Identify which cell holds the provided text, then report its (X, Y) central coordinate. 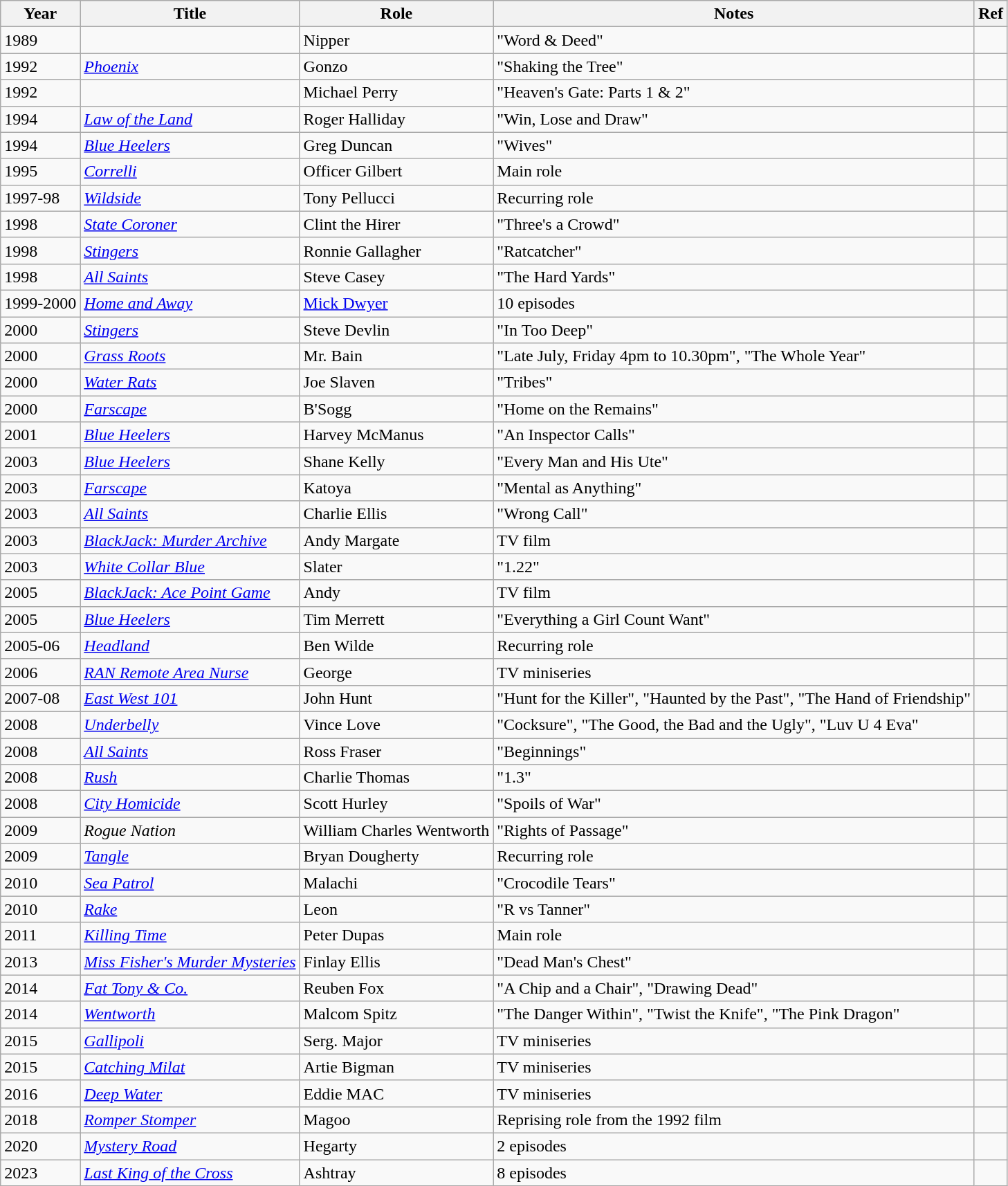
Malachi (396, 883)
Ross Fraser (396, 751)
Rogue Nation (190, 830)
"Wives" (734, 145)
Hegarty (396, 1146)
Ref (991, 14)
"Dead Man's Chest" (734, 962)
Joe Slaven (396, 383)
2018 (40, 1120)
Andy (396, 593)
"The Danger Within", "Twist the Knife", "The Pink Dragon" (734, 1014)
B'Sogg (396, 409)
"1.22" (734, 567)
"Every Man and His Ute" (734, 462)
Nipper (396, 40)
Gonzo (396, 66)
Mr. Bain (396, 356)
Bryan Dougherty (396, 857)
2023 (40, 1173)
"R vs Tanner" (734, 909)
Slater (396, 567)
Andy Margate (396, 540)
Peter Dupas (396, 936)
Role (396, 14)
"Home on the Remains" (734, 409)
Headland (190, 646)
"Heaven's Gate: Parts 1 & 2" (734, 93)
Katoya (396, 488)
1995 (40, 172)
Mick Dwyer (396, 303)
"Hunt for the Killer", "Haunted by the Past", "The Hand of Friendship" (734, 698)
Vince Love (396, 724)
Year (40, 14)
Ronnie Gallagher (396, 250)
Miss Fisher's Murder Mysteries (190, 962)
Scott Hurley (396, 804)
"Win, Lose and Draw" (734, 119)
Fat Tony & Co. (190, 988)
2007-08 (40, 698)
2013 (40, 962)
"Shaking the Tree" (734, 66)
Reuben Fox (396, 988)
"The Hard Yards" (734, 277)
Steve Devlin (396, 330)
Ben Wilde (396, 646)
"Word & Deed" (734, 40)
"Beginnings" (734, 751)
"Cocksure", "The Good, the Bad and the Ugly", "Luv U 4 Eva" (734, 724)
Leon (396, 909)
Grass Roots (190, 356)
2011 (40, 936)
Harvey McManus (396, 435)
Serg. Major (396, 1041)
Mystery Road (190, 1146)
William Charles Wentworth (396, 830)
Steve Casey (396, 277)
2005-06 (40, 646)
8 episodes (734, 1173)
Roger Halliday (396, 119)
Officer Gilbert (396, 172)
Artie Bigman (396, 1067)
Finlay Ellis (396, 962)
RAN Remote Area Nurse (190, 672)
Law of the Land (190, 119)
"Late July, Friday 4pm to 10.30pm", "The Whole Year" (734, 356)
Wildside (190, 198)
Killing Time (190, 936)
Michael Perry (396, 93)
2016 (40, 1093)
Tangle (190, 857)
BlackJack: Ace Point Game (190, 593)
Last King of the Cross (190, 1173)
Wentworth (190, 1014)
White Collar Blue (190, 567)
Tony Pellucci (396, 198)
"Three's a Crowd" (734, 224)
Romper Stomper (190, 1120)
Clint the Hirer (396, 224)
Phoenix (190, 66)
"Ratcatcher" (734, 250)
State Coroner (190, 224)
Tim Merrett (396, 619)
"A Chip and a Chair", "Drawing Dead" (734, 988)
Malcom Spitz (396, 1014)
Greg Duncan (396, 145)
Catching Milat (190, 1067)
1999-2000 (40, 303)
Rush (190, 778)
1989 (40, 40)
Charlie Ellis (396, 514)
2006 (40, 672)
1997-98 (40, 198)
Magoo (396, 1120)
Correlli (190, 172)
Charlie Thomas (396, 778)
"Wrong Call" (734, 514)
George (396, 672)
Rake (190, 909)
Underbelly (190, 724)
Eddie MAC (396, 1093)
Reprising role from the 1992 film (734, 1120)
"Rights of Passage" (734, 830)
John Hunt (396, 698)
"Spoils of War" (734, 804)
2020 (40, 1146)
"Crocodile Tears" (734, 883)
2 episodes (734, 1146)
"An Inspector Calls" (734, 435)
Notes (734, 14)
BlackJack: Murder Archive (190, 540)
Water Rats (190, 383)
East West 101 (190, 698)
Sea Patrol (190, 883)
Shane Kelly (396, 462)
Gallipoli (190, 1041)
Title (190, 14)
2001 (40, 435)
10 episodes (734, 303)
"In Too Deep" (734, 330)
Deep Water (190, 1093)
City Homicide (190, 804)
Ashtray (396, 1173)
"Everything a Girl Count Want" (734, 619)
"1.3" (734, 778)
Home and Away (190, 303)
"Tribes" (734, 383)
"Mental as Anything" (734, 488)
